Provide the (x, y) coordinate of the cell's center where the given text is located.  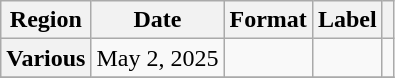
Region (46, 20)
Various (46, 58)
Format (268, 20)
Date (158, 20)
May 2, 2025 (158, 58)
Label (347, 20)
